Scan for the cell matching the given text and deliver its (X, Y) coordinate at center. 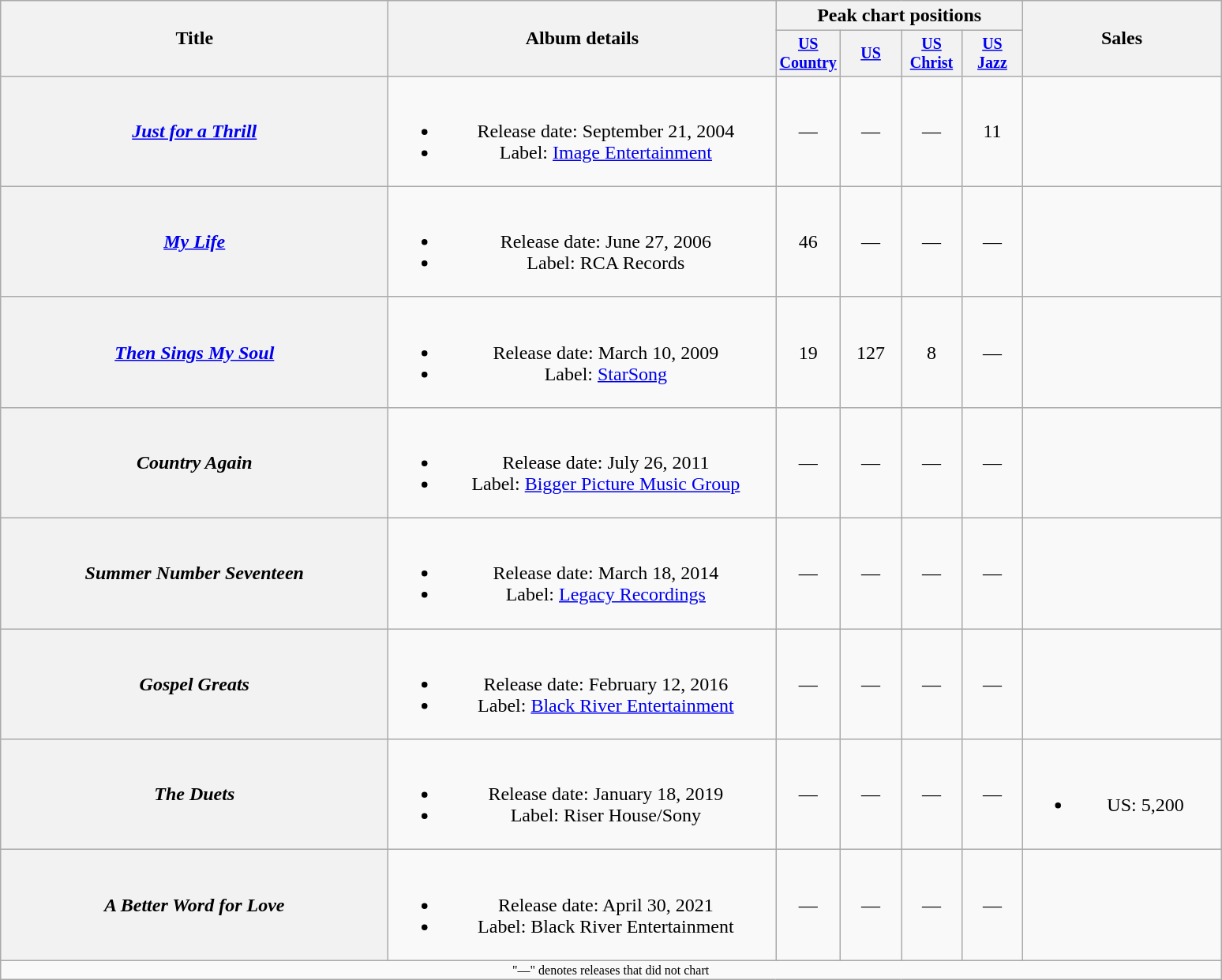
Release date: September 21, 2004Label: Image Entertainment (583, 131)
Release date: March 10, 2009Label: StarSong (583, 352)
US Christ (931, 54)
8 (931, 352)
Peak chart positions (900, 16)
Release date: January 18, 2019Label: Riser House/Sony (583, 795)
Just for a Thrill (194, 131)
127 (872, 352)
A Better Word for Love (194, 905)
"—" denotes releases that did not chart (611, 970)
Release date: March 18, 2014Label: Legacy Recordings (583, 574)
US (872, 54)
US Jazz (991, 54)
Gospel Greats (194, 684)
Country Again (194, 462)
Release date: February 12, 2016Label: Black River Entertainment (583, 684)
Release date: July 26, 2011Label: Bigger Picture Music Group (583, 462)
The Duets (194, 795)
19 (808, 352)
Then Sings My Soul (194, 352)
46 (808, 241)
Summer Number Seventeen (194, 574)
Release date: June 27, 2006Label: RCA Records (583, 241)
US Country (808, 54)
My Life (194, 241)
Sales (1121, 39)
US: 5,200 (1121, 795)
Album details (583, 39)
Release date: April 30, 2021Label: Black River Entertainment (583, 905)
11 (991, 131)
Title (194, 39)
